Provide the (x, y) coordinate of the cell's center where the given text is located.  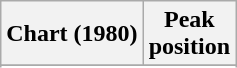
Chart (1980) (72, 34)
Peakposition (189, 34)
